Scan for the cell matching the given text and deliver its (X, Y) coordinate at center. 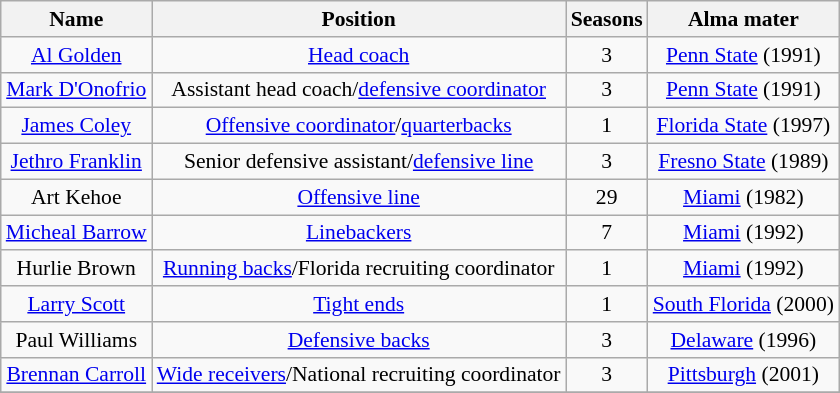
Brennan Carroll (76, 375)
7 (607, 233)
Assistant head coach/defensive coordinator (359, 90)
Pittsburgh (2001) (744, 375)
Offensive line (359, 197)
Seasons (607, 19)
Alma mater (744, 19)
Florida State (1997) (744, 126)
Paul Williams (76, 340)
Position (359, 19)
Fresno State (1989) (744, 162)
Tight ends (359, 304)
Hurlie Brown (76, 269)
Running backs/Florida recruiting coordinator (359, 269)
Al Golden (76, 55)
Offensive coordinator/quarterbacks (359, 126)
Miami (1982) (744, 197)
Defensive backs (359, 340)
James Coley (76, 126)
Jethro Franklin (76, 162)
Delaware (1996) (744, 340)
Larry Scott (76, 304)
Wide receivers/National recruiting coordinator (359, 375)
South Florida (2000) (744, 304)
29 (607, 197)
Name (76, 19)
Linebackers (359, 233)
Head coach (359, 55)
Art Kehoe (76, 197)
Micheal Barrow (76, 233)
Senior defensive assistant/defensive line (359, 162)
Mark D'Onofrio (76, 90)
